Find where the given text appears and provide that cell's center as [X, Y] coordinate. 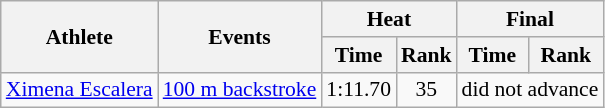
Athlete [80, 36]
did not advance [530, 90]
Final [530, 19]
1:11.70 [358, 90]
Ximena Escalera [80, 90]
100 m backstroke [240, 90]
Heat [388, 19]
Events [240, 36]
35 [426, 90]
